Pinpoint the cell where the given text exists, returning its [X, Y] midpoint coordinate. 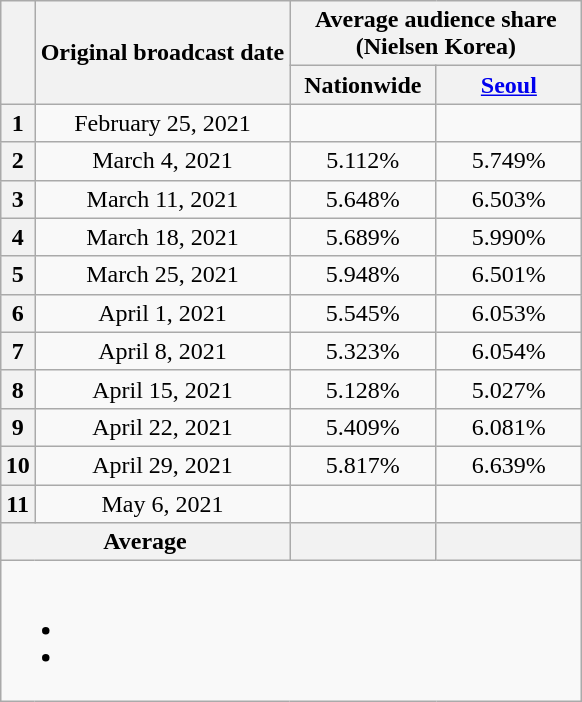
10 [18, 465]
March 4, 2021 [162, 161]
6.503% [509, 199]
April 1, 2021 [162, 313]
6 [18, 313]
11 [18, 503]
5.027% [509, 389]
9 [18, 427]
5.990% [509, 237]
6.501% [509, 275]
5.749% [509, 161]
2 [18, 161]
5.689% [363, 237]
3 [18, 199]
February 25, 2021 [162, 123]
1 [18, 123]
6.639% [509, 465]
5.323% [363, 351]
5.128% [363, 389]
6.054% [509, 351]
7 [18, 351]
5.409% [363, 427]
5.648% [363, 199]
Average audience share(Nielsen Korea) [436, 34]
8 [18, 389]
6.081% [509, 427]
4 [18, 237]
5.948% [363, 275]
Average [145, 542]
April 29, 2021 [162, 465]
May 6, 2021 [162, 503]
6.053% [509, 313]
Seoul [509, 85]
5 [18, 275]
Original broadcast date [162, 52]
April 22, 2021 [162, 427]
5.112% [363, 161]
March 18, 2021 [162, 237]
March 25, 2021 [162, 275]
5.817% [363, 465]
March 11, 2021 [162, 199]
April 8, 2021 [162, 351]
April 15, 2021 [162, 389]
5.545% [363, 313]
Nationwide [363, 85]
